Provide the (X, Y) coordinate of the cell's center where the given text is located.  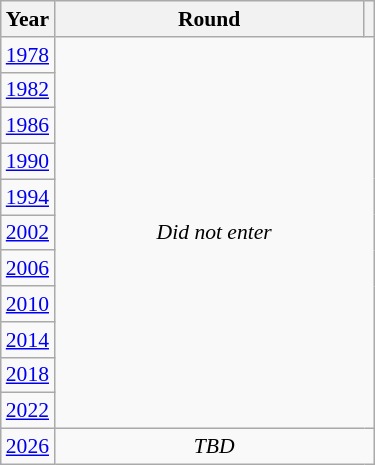
2010 (28, 304)
1982 (28, 90)
1990 (28, 162)
Year (28, 19)
2026 (28, 447)
1978 (28, 55)
TBD (214, 447)
2018 (28, 375)
2006 (28, 269)
Did not enter (214, 233)
1986 (28, 126)
2002 (28, 233)
2022 (28, 411)
Round (209, 19)
1994 (28, 197)
2014 (28, 340)
